Return [x, y] of the center of cell containing provided text 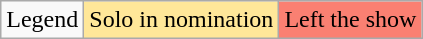
Solo in nomination [182, 20]
Legend [42, 20]
Left the show [350, 20]
